Find where the given text appears and provide that cell's center as (X, Y) coordinate. 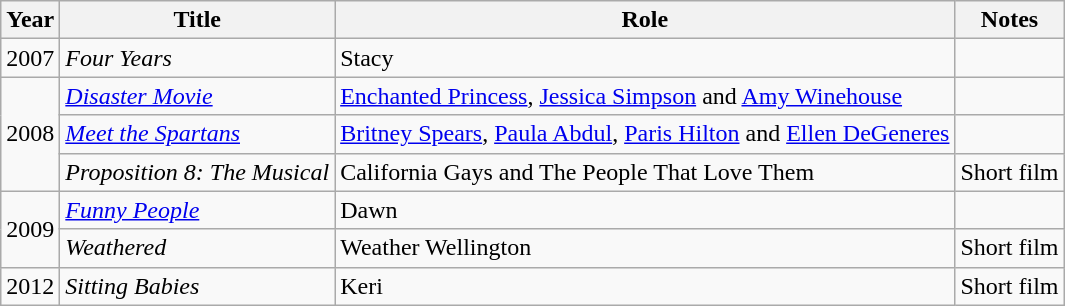
2008 (30, 134)
Stacy (645, 58)
Britney Spears, Paula Abdul, Paris Hilton and Ellen DeGeneres (645, 134)
2009 (30, 229)
Sitting Babies (198, 286)
Dawn (645, 210)
2012 (30, 286)
Proposition 8: The Musical (198, 172)
Funny People (198, 210)
Weathered (198, 248)
2007 (30, 58)
Keri (645, 286)
Meet the Spartans (198, 134)
California Gays and The People That Love Them (645, 172)
Notes (1010, 20)
Disaster Movie (198, 96)
Title (198, 20)
Year (30, 20)
Four Years (198, 58)
Weather Wellington (645, 248)
Role (645, 20)
Enchanted Princess, Jessica Simpson and Amy Winehouse (645, 96)
